Return [X, Y] of the center of cell containing provided text 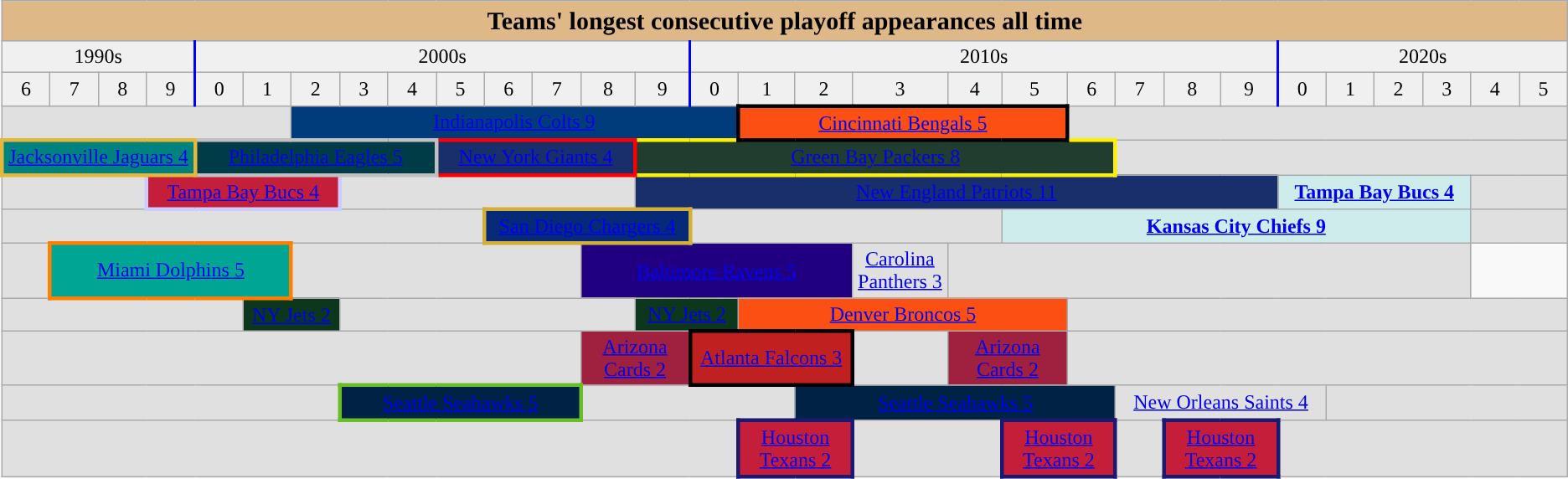
New England Patriots 11 [957, 191]
New York Giants 4 [536, 157]
Miami Dolphins 5 [171, 271]
2000s [442, 57]
New Orleans Saints 4 [1221, 402]
Philadelphia Eagles 5 [316, 157]
Baltimore Ravens 5 [717, 271]
Teams' longest consecutive playoff appearances all time [784, 21]
Green Bay Packers 8 [875, 157]
2010s [984, 57]
1990s [98, 57]
Jacksonville Jaguars 4 [98, 157]
2020s [1423, 57]
Denver Broncos 5 [903, 315]
Kansas City Chiefs 9 [1236, 226]
San Diego Chargers 4 [587, 226]
Indianapolis Colts 9 [515, 122]
Carolina Panthers 3 [900, 271]
Atlanta Falcons 3 [771, 358]
Cincinnati Bengals 5 [903, 122]
